Extract the [x, y] coordinate from the center of the cell holding the provided text.  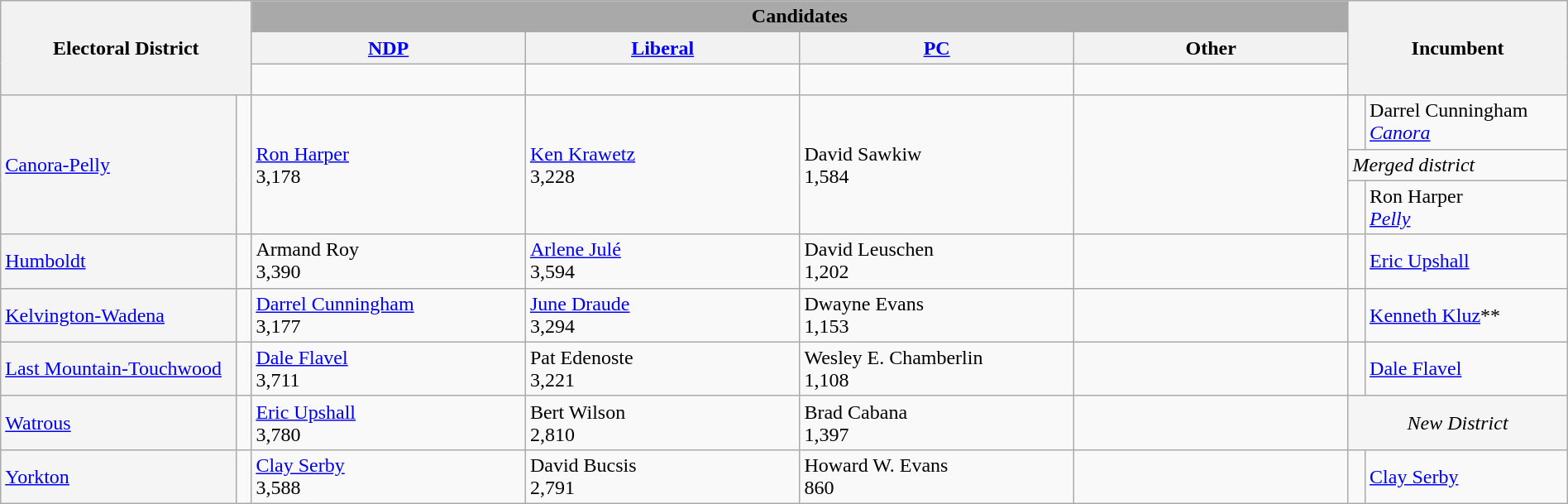
New District [1457, 422]
Clay Serby [1467, 477]
Howard W. Evans860 [937, 477]
Electoral District [126, 48]
Ken Krawetz3,228 [662, 165]
Brad Cabana1,397 [937, 422]
Eric Upshall [1467, 262]
June Draude3,294 [662, 314]
Wesley E. Chamberlin1,108 [937, 369]
Kenneth Kluz** [1467, 314]
David Leuschen1,202 [937, 262]
Dale Flavel [1467, 369]
Yorkton [119, 477]
PC [937, 48]
Ron HarperPelly [1467, 207]
Dwayne Evans1,153 [937, 314]
Canora-Pelly [119, 165]
Last Mountain-Touchwood [119, 369]
Arlene Julé3,594 [662, 262]
Pat Edenoste3,221 [662, 369]
Watrous [119, 422]
David Bucsis 2,791 [662, 477]
Clay Serby3,588 [389, 477]
Incumbent [1457, 48]
Other [1211, 48]
Kelvington-Wadena [119, 314]
Bert Wilson2,810 [662, 422]
David Sawkiw 1,584 [937, 165]
Dale Flavel3,711 [389, 369]
Eric Upshall3,780 [389, 422]
Candidates [800, 17]
NDP [389, 48]
Ron Harper3,178 [389, 165]
Darrel CunninghamCanora [1467, 122]
Merged district [1457, 165]
Liberal [662, 48]
Darrel Cunningham3,177 [389, 314]
Humboldt [119, 262]
Armand Roy3,390 [389, 262]
